Extract the (x, y) coordinate from the center of the cell holding the provided text.  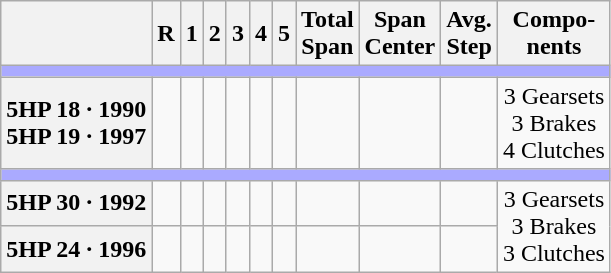
4 (260, 34)
2 (214, 34)
Compo-nents (554, 34)
SpanCenter (400, 34)
Avg.Step (470, 34)
TotalSpan (328, 34)
3 (238, 34)
R (166, 34)
5HP 30 · 1992 (76, 203)
3 Gearsets3 Brakes3 Clutches (554, 226)
3 Gearsets3 Brakes4 Clutches (554, 123)
5HP 24 · 1996 (76, 249)
1 (192, 34)
5 (284, 34)
5HP 18 · 19905HP 19 · 1997 (76, 123)
